Return the (x, y) coordinate for the center point of the cell that contains the specified text.  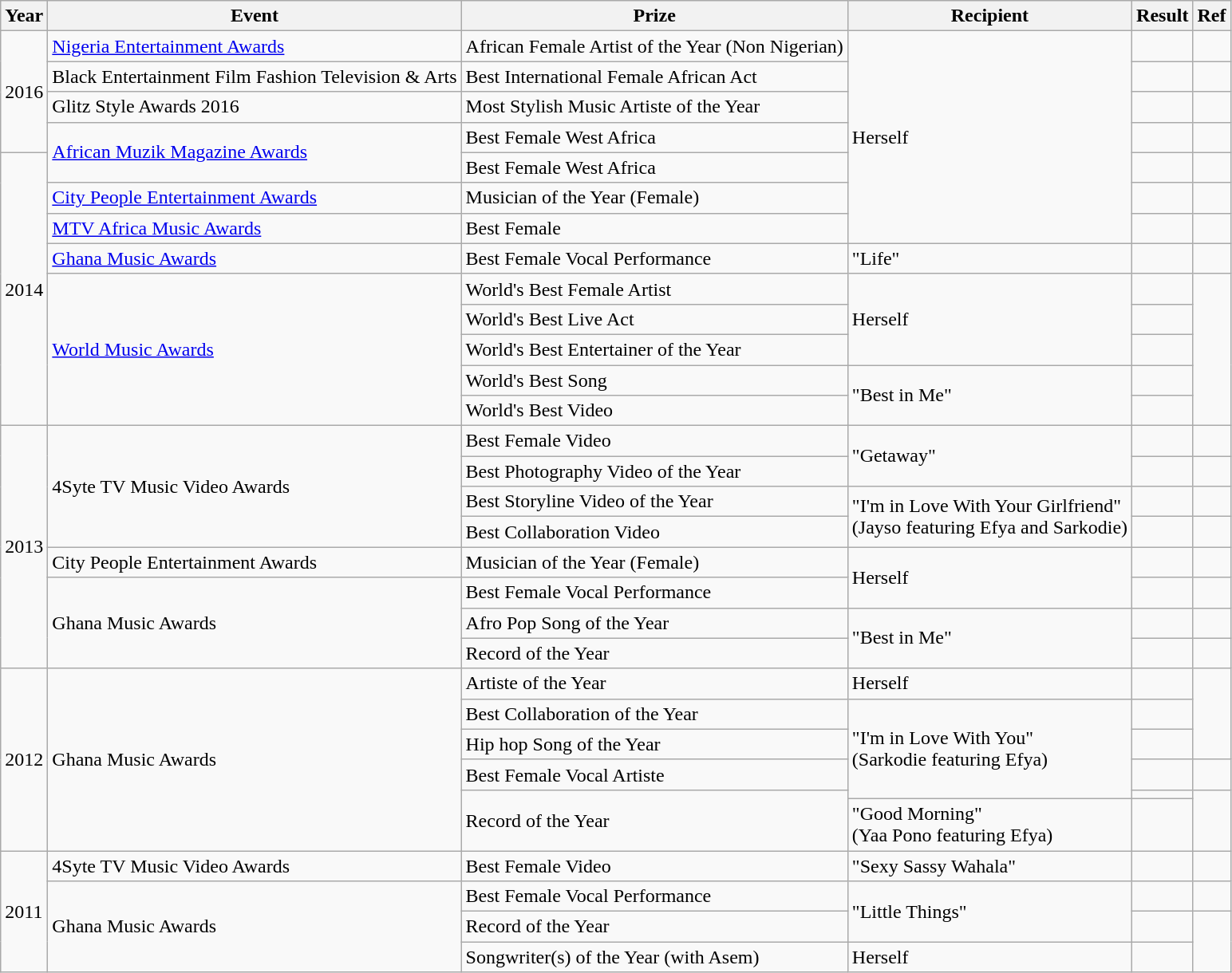
"I'm in Love With Your Girlfriend" (Jayso featuring Efya and Sarkodie) (989, 517)
Best Storyline Video of the Year (654, 502)
Best Collaboration of the Year (654, 714)
World's Best Live Act (654, 319)
"Sexy Sassy Wahala" (989, 865)
Year (24, 16)
MTV Africa Music Awards (255, 228)
Black Entertainment Film Fashion Television & Arts (255, 77)
"Good Morning" (Yaa Pono featuring Efya) (989, 825)
Prize (654, 16)
Songwriter(s) of the Year (with Asem) (654, 957)
Nigeria Entertainment Awards (255, 46)
African Female Artist of the Year (Non Nigerian) (654, 46)
World's Best Female Artist (654, 289)
"I'm in Love With You" (Sarkodie featuring Efya) (989, 748)
2016 (24, 92)
World's Best Video (654, 411)
Most Stylish Music Artiste of the Year (654, 107)
World's Best Song (654, 380)
Best International Female African Act (654, 77)
Best Photography Video of the Year (654, 471)
Ref (1211, 16)
2012 (24, 759)
Best Female Vocal Artiste (654, 774)
Artiste of the Year (654, 683)
Afro Pop Song of the Year (654, 623)
Event (255, 16)
World's Best Entertainer of the Year (654, 349)
Best Collaboration Video (654, 532)
2014 (24, 289)
"Getaway" (989, 456)
African Muzik Magazine Awards (255, 152)
2013 (24, 547)
"Little Things" (989, 912)
Glitz Style Awards 2016 (255, 107)
"Life" (989, 258)
Best Female (654, 228)
2011 (24, 911)
Result (1163, 16)
Recipient (989, 16)
Hip hop Song of the Year (654, 744)
World Music Awards (255, 349)
